Pinpoint the cell where the given text exists, returning its (x, y) midpoint coordinate. 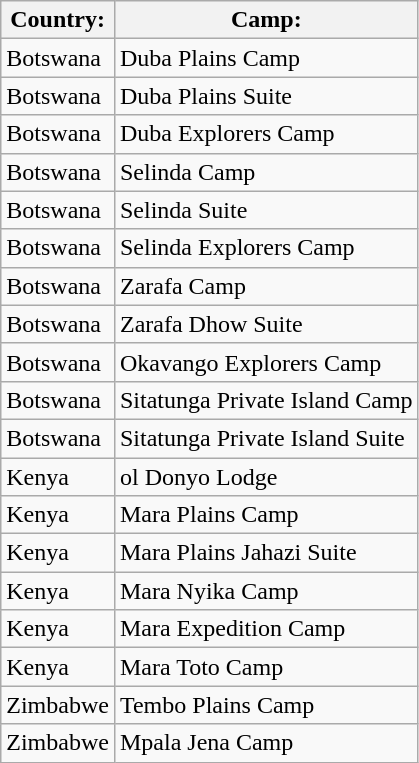
Mara Nyika Camp (266, 591)
Zarafa Camp (266, 286)
Duba Plains Camp (266, 58)
Okavango Explorers Camp (266, 362)
Country: (58, 20)
Mpala Jena Camp (266, 743)
Mara Toto Camp (266, 667)
Duba Explorers Camp (266, 134)
Mara Expedition Camp (266, 629)
Zarafa Dhow Suite (266, 324)
Tembo Plains Camp (266, 705)
Camp: (266, 20)
Selinda Explorers Camp (266, 248)
Selinda Suite (266, 210)
Sitatunga Private Island Suite (266, 438)
Duba Plains Suite (266, 96)
Selinda Camp (266, 172)
Mara Plains Jahazi Suite (266, 553)
Sitatunga Private Island Camp (266, 400)
ol Donyo Lodge (266, 477)
Mara Plains Camp (266, 515)
